Identify which cell holds the provided text, then report its (x, y) central coordinate. 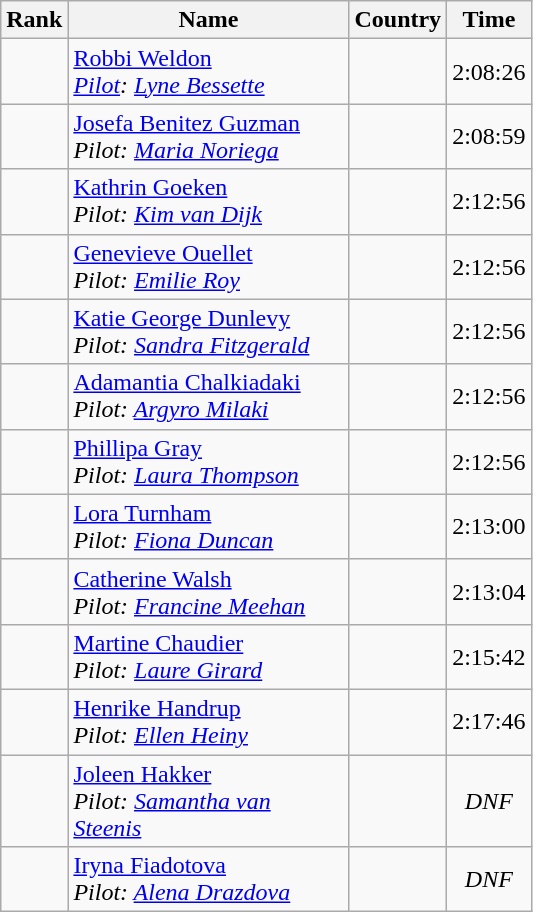
Joleen HakkerPilot: Samantha van Steenis (208, 800)
2:17:46 (489, 722)
Catherine WalshPilot: Francine Meehan (208, 592)
Henrike HandrupPilot: Ellen Heiny (208, 722)
2:08:59 (489, 136)
Kathrin GoekenPilot: Kim van Dijk (208, 202)
Martine ChaudierPilot: Laure Girard (208, 656)
2:13:00 (489, 526)
Phillipa GrayPilot: Laura Thompson (208, 462)
Name (208, 20)
Katie George DunlevyPilot: Sandra Fitzgerald (208, 332)
2:15:42 (489, 656)
Josefa Benitez GuzmanPilot: Maria Noriega (208, 136)
Rank (34, 20)
2:13:04 (489, 592)
Genevieve OuelletPilot: Emilie Roy (208, 266)
Country (398, 20)
2:08:26 (489, 72)
Robbi WeldonPilot: Lyne Bessette (208, 72)
Lora TurnhamPilot: Fiona Duncan (208, 526)
Time (489, 20)
Adamantia ChalkiadakiPilot: Argyro Milaki (208, 396)
Iryna FiadotovaPilot: Alena Drazdova (208, 880)
